Locate the cell with the specified text and output its [x, y] center coordinate. 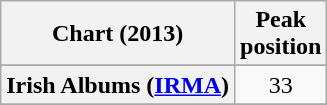
33 [281, 85]
Peakposition [281, 34]
Chart (2013) [118, 34]
Irish Albums (IRMA) [118, 85]
